Extract the [X, Y] coordinate from the center of the cell holding the provided text.  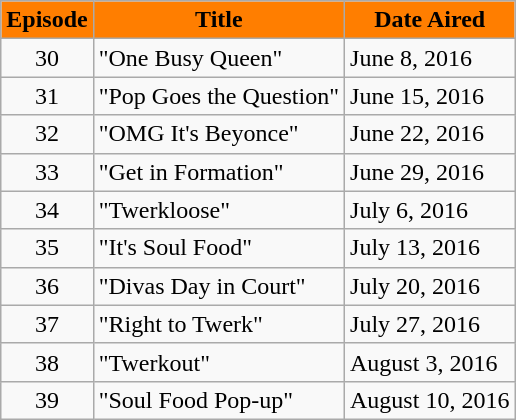
38 [47, 362]
"Divas Day in Court" [218, 286]
July 6, 2016 [430, 210]
Episode [47, 20]
"Twerkout" [218, 362]
37 [47, 324]
June 8, 2016 [430, 58]
August 10, 2016 [430, 400]
"Pop Goes the Question" [218, 96]
Date Aired [430, 20]
June 29, 2016 [430, 172]
33 [47, 172]
35 [47, 248]
June 22, 2016 [430, 134]
30 [47, 58]
"OMG It's Beyonce" [218, 134]
32 [47, 134]
36 [47, 286]
August 3, 2016 [430, 362]
July 13, 2016 [430, 248]
31 [47, 96]
June 15, 2016 [430, 96]
39 [47, 400]
"Twerkloose" [218, 210]
"One Busy Queen" [218, 58]
July 20, 2016 [430, 286]
July 27, 2016 [430, 324]
"Soul Food Pop-up" [218, 400]
34 [47, 210]
"It's Soul Food" [218, 248]
"Get in Formation" [218, 172]
Title [218, 20]
"Right to Twerk" [218, 324]
